Determine the (X, Y) coordinate at the center of the cell enclosing the given text.  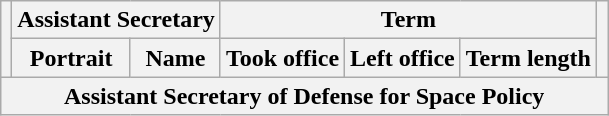
Assistant Secretary (116, 20)
Portrait (72, 58)
Term length (528, 58)
Name (175, 58)
Term (408, 20)
Assistant Secretary of Defense for Space Policy (304, 96)
Left office (403, 58)
Took office (282, 58)
